Determine the [X, Y] coordinate at the center of the cell enclosing the given text.  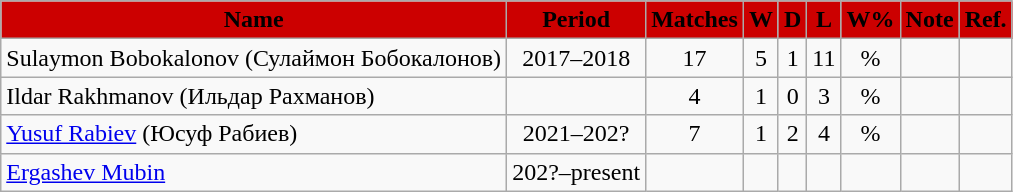
2017–2018 [576, 58]
5 [760, 58]
Ildar Rakhmanov (Ильдар Рахманов) [254, 96]
17 [695, 58]
Yusuf Rabiev (Юсуф Рабиев) [254, 134]
Name [254, 20]
W% [870, 20]
Ergashev Mubin [254, 172]
Period [576, 20]
11 [824, 58]
2021–202? [576, 134]
Matches [695, 20]
2 [792, 134]
D [792, 20]
202?–present [576, 172]
7 [695, 134]
L [824, 20]
Note [930, 20]
0 [792, 96]
Ref. [986, 20]
3 [824, 96]
W [760, 20]
Sulaymon Bobokalonov (Сулаймон Бобокалонов) [254, 58]
